Pinpoint the cell where the given text exists, returning its (x, y) midpoint coordinate. 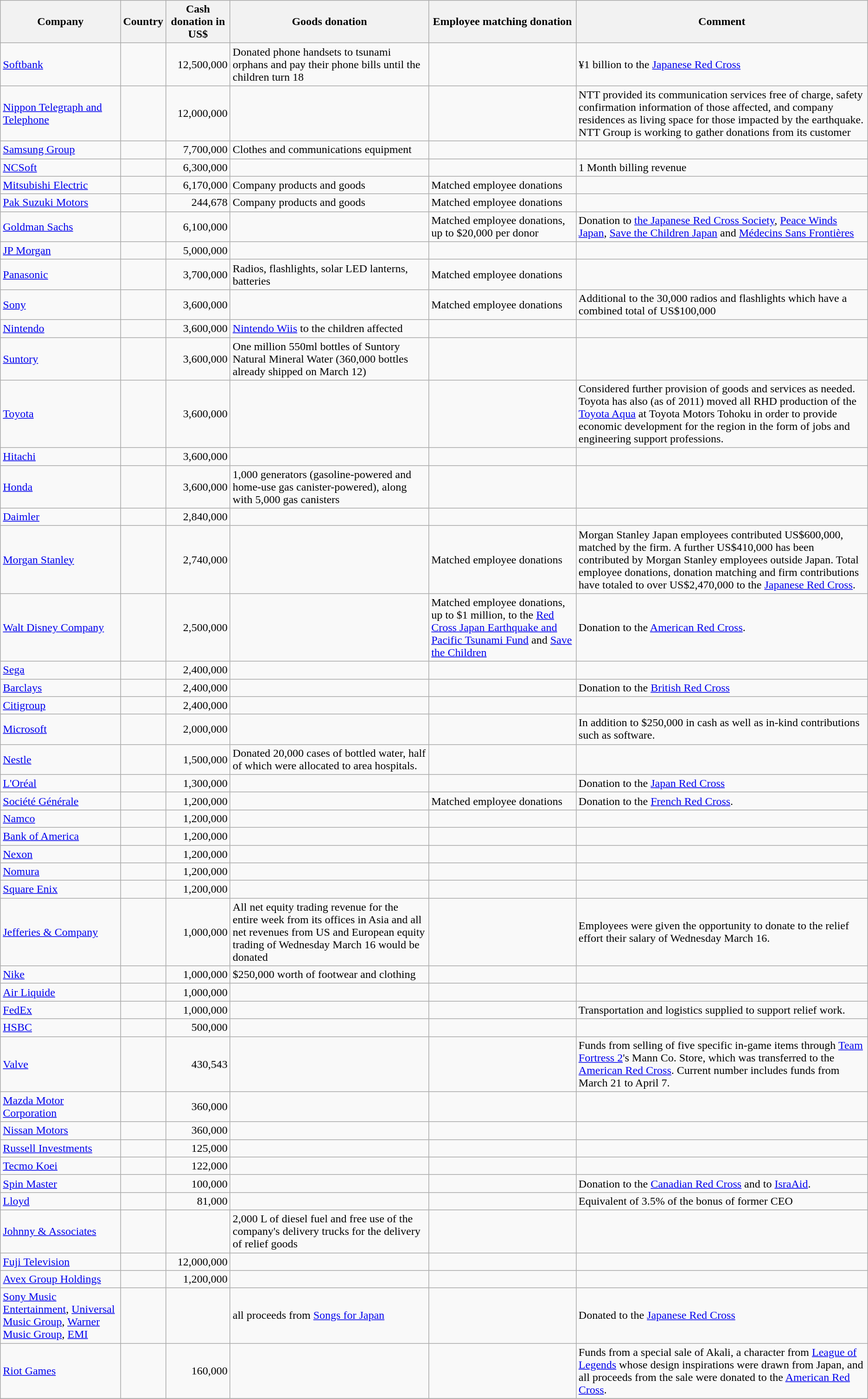
Country (143, 22)
Valve (60, 1064)
Barclays (60, 688)
1,000 generators (gasoline-powered and home-use gas canister-powered), along with 5,000 gas canisters (329, 487)
Donation to the American Red Cross. (721, 627)
Sony Music Entertainment, Universal Music Group, Warner Music Group, EMI (60, 1316)
Matched employee donations, up to $1 million, to the Red Cross Japan Earthquake and Pacific Tsunami Fund and Save the Children (503, 627)
Donation to the Canadian Red Cross and to IsraAid. (721, 1183)
3,700,000 (198, 275)
Samsung Group (60, 150)
125,000 (198, 1148)
Employees were given the opportunity to donate to the relief effort their salary of Wednesday March 16. (721, 932)
Donated 20,000 cases of bottled water, half of which were allocated to area hospitals. (329, 760)
Donation to the British Red Cross (721, 688)
244,678 (198, 203)
7,700,000 (198, 150)
Air Liquide (60, 992)
Donation to the French Red Cross. (721, 801)
2,740,000 (198, 560)
Toyota (60, 414)
Nike (60, 975)
Softbank (60, 64)
Nissan Motors (60, 1131)
Fuji Television (60, 1262)
Nintendo (60, 328)
2,000,000 (198, 729)
Donation to the Japan Red Cross (721, 783)
Employee matching donation (503, 22)
Johnny & Associates (60, 1231)
Matched employee donations, up to $20,000 per donor (503, 226)
Pak Suzuki Motors (60, 203)
Microsoft (60, 729)
Spin Master (60, 1183)
Cash donation in US$ (198, 22)
Mazda Motor Corporation (60, 1106)
Goldman Sachs (60, 226)
Square Enix (60, 889)
HSBC (60, 1028)
Daimler (60, 517)
160,000 (198, 1371)
Riot Games (60, 1371)
$250,000 worth of footwear and clothing (329, 975)
Donated to the Japanese Red Cross (721, 1316)
Tecmo Koei (60, 1166)
Nexon (60, 854)
430,543 (198, 1064)
Company (60, 22)
81,000 (198, 1201)
Transportation and logistics supplied to support relief work. (721, 1010)
¥1 billion to the Japanese Red Cross (721, 64)
122,000 (198, 1166)
Citigroup (60, 705)
NCSoft (60, 167)
Russell Investments (60, 1148)
Lloyd (60, 1201)
Radios, flashlights, solar LED lanterns, batteries (329, 275)
1,500,000 (198, 760)
Goods donation (329, 22)
Société Générale (60, 801)
Mitsubishi Electric (60, 185)
2,500,000 (198, 627)
Nintendo Wiis to the children affected (329, 328)
Equivalent of 3.5% of the bonus of former CEO (721, 1201)
Panasonic (60, 275)
1 Month billing revenue (721, 167)
Namco (60, 818)
Hitachi (60, 457)
Nestle (60, 760)
Nomura (60, 872)
L'Oréal (60, 783)
5,000,000 (198, 250)
6,170,000 (198, 185)
Comment (721, 22)
Additional to the 30,000 radios and flashlights which have a combined total of US$100,000 (721, 304)
all proceeds from Songs for Japan (329, 1316)
JP Morgan (60, 250)
Clothes and communications equipment (329, 150)
In addition to $250,000 in cash as well as in-kind contributions such as software. (721, 729)
Sony (60, 304)
Suntory (60, 359)
Bank of America (60, 836)
2,000 L of diesel fuel and free use of the company's delivery trucks for the delivery of relief goods (329, 1231)
Morgan Stanley (60, 560)
Honda (60, 487)
Donated phone handsets to tsunami orphans and pay their phone bills until the children turn 18 (329, 64)
Sega (60, 670)
500,000 (198, 1028)
Avex Group Holdings (60, 1279)
1,300,000 (198, 783)
Jefferies & Company (60, 932)
Donation to the Japanese Red Cross Society, Peace Winds Japan, Save the Children Japan and Médecins Sans Frontières (721, 226)
6,100,000 (198, 226)
100,000 (198, 1183)
One million 550ml bottles of Suntory Natural Mineral Water (360,000 bottles already shipped on March 12) (329, 359)
2,840,000 (198, 517)
FedEx (60, 1010)
12,500,000 (198, 64)
Walt Disney Company (60, 627)
6,300,000 (198, 167)
Nippon Telegraph and Telephone (60, 113)
